Scan for the cell matching the given text and deliver its [x, y] coordinate at center. 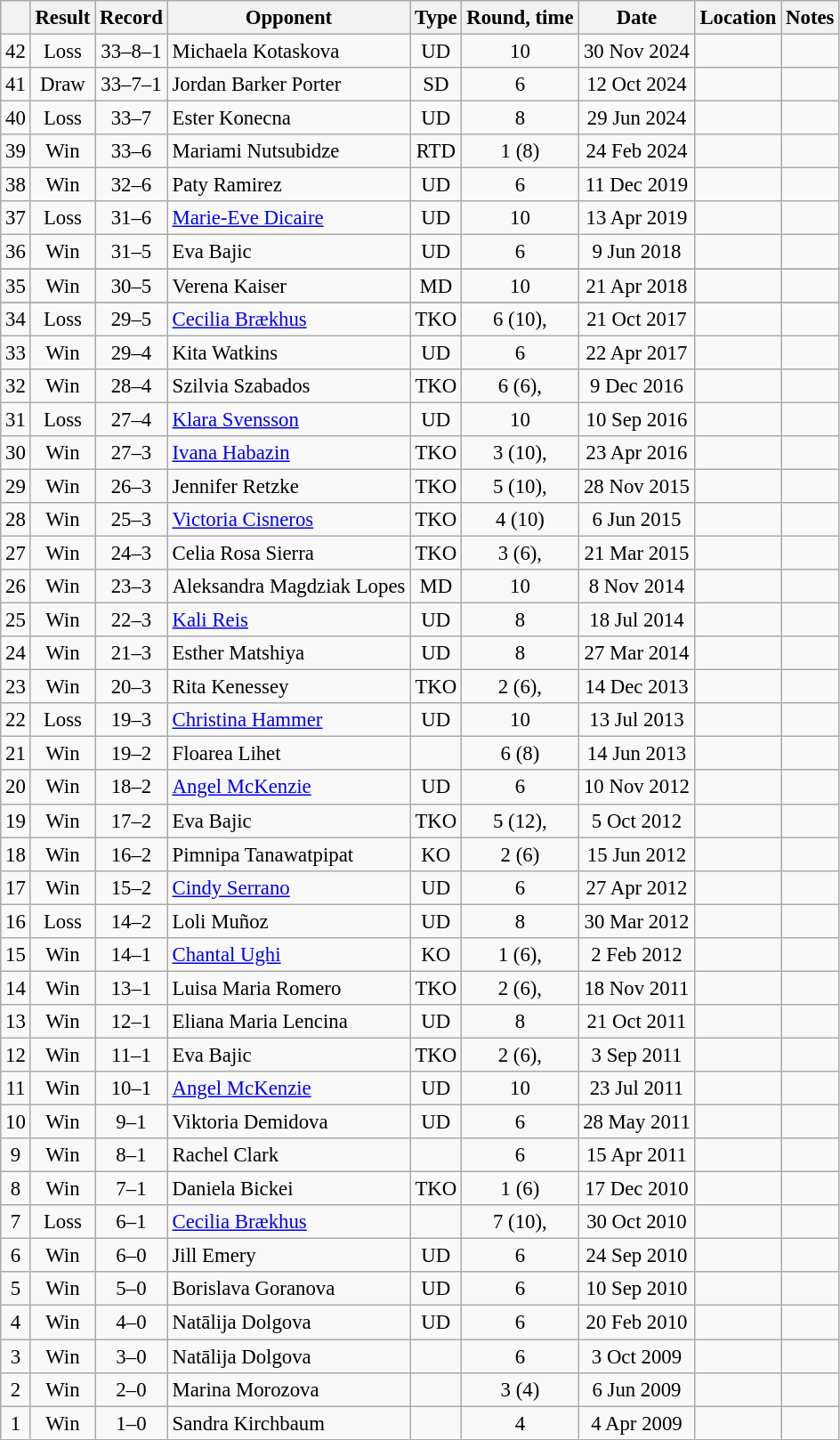
25–3 [132, 520]
Aleksandra Magdziak Lopes [288, 587]
Jordan Barker Porter [288, 85]
12 [16, 1055]
13 Apr 2019 [637, 218]
Borislava Goranova [288, 1290]
Luisa Maria Romero [288, 988]
32–6 [132, 185]
24–3 [132, 553]
41 [16, 85]
28 [16, 520]
29 Jun 2024 [637, 118]
6 (8) [520, 754]
10–1 [132, 1088]
Sandra Kirchbaum [288, 1423]
Daniela Bickei [288, 1189]
36 [16, 252]
Ivana Habazin [288, 453]
10 Sep 2016 [637, 419]
3 Sep 2011 [637, 1055]
17 [16, 887]
Location [739, 18]
28 May 2011 [637, 1122]
31–5 [132, 252]
2 (6) [520, 854]
13 Jul 2013 [637, 720]
4 Apr 2009 [637, 1423]
3 (10), [520, 453]
14 [16, 988]
11 Dec 2019 [637, 185]
Date [637, 18]
9 Dec 2016 [637, 385]
23 Apr 2016 [637, 453]
22 Apr 2017 [637, 352]
19–2 [132, 754]
6 (10), [520, 319]
33–7 [132, 118]
9 [16, 1155]
Esther Matshiya [288, 653]
Kali Reis [288, 620]
29–5 [132, 319]
Ester Konecna [288, 118]
18 Nov 2011 [637, 988]
Loli Muñoz [288, 921]
20 [16, 788]
30 Oct 2010 [637, 1222]
Notes [810, 18]
3 Oct 2009 [637, 1356]
15 Jun 2012 [637, 854]
4 (10) [520, 520]
18 [16, 854]
Pimnipa Tanawatpipat [288, 854]
37 [16, 218]
6 (6), [520, 385]
23 Jul 2011 [637, 1088]
24 Sep 2010 [637, 1256]
2 Feb 2012 [637, 955]
21 Apr 2018 [637, 286]
24 [16, 653]
2–0 [132, 1389]
30 Nov 2024 [637, 52]
Marie-Eve Dicaire [288, 218]
3 [16, 1356]
1 [16, 1423]
5 (12), [520, 821]
1 (6) [520, 1189]
27 [16, 553]
22 [16, 720]
17 Dec 2010 [637, 1189]
5 (10), [520, 486]
Round, time [520, 18]
30 Mar 2012 [637, 921]
5–0 [132, 1290]
31–6 [132, 218]
7–1 [132, 1189]
27–3 [132, 453]
32 [16, 385]
21 [16, 754]
23–3 [132, 587]
15 [16, 955]
35 [16, 286]
Floarea Lihet [288, 754]
19–3 [132, 720]
Result [62, 18]
11–1 [132, 1055]
Szilvia Szabados [288, 385]
Celia Rosa Sierra [288, 553]
29–4 [132, 352]
SD [436, 85]
28 Nov 2015 [637, 486]
9–1 [132, 1122]
Klara Svensson [288, 419]
Record [132, 18]
25 [16, 620]
Jill Emery [288, 1256]
7 [16, 1222]
12 Oct 2024 [637, 85]
16 [16, 921]
21 Oct 2011 [637, 1022]
33 [16, 352]
Cindy Serrano [288, 887]
1 (6), [520, 955]
Rita Kenessey [288, 687]
Opponent [288, 18]
18–2 [132, 788]
6–1 [132, 1222]
20–3 [132, 687]
40 [16, 118]
11 [16, 1088]
30 [16, 453]
30–5 [132, 286]
20 Feb 2010 [637, 1323]
38 [16, 185]
3 (6), [520, 553]
13 [16, 1022]
3 (4) [520, 1389]
Rachel Clark [288, 1155]
29 [16, 486]
19 [16, 821]
4–0 [132, 1323]
12–1 [132, 1022]
Victoria Cisneros [288, 520]
14–1 [132, 955]
8–1 [132, 1155]
Eliana Maria Lencina [288, 1022]
Christina Hammer [288, 720]
42 [16, 52]
3–0 [132, 1356]
26 [16, 587]
23 [16, 687]
Paty Ramirez [288, 185]
Kita Watkins [288, 352]
24 Feb 2024 [637, 151]
2 [16, 1389]
8 Nov 2014 [637, 587]
39 [16, 151]
1–0 [132, 1423]
14 Jun 2013 [637, 754]
Draw [62, 85]
10 Nov 2012 [637, 788]
21–3 [132, 653]
5 Oct 2012 [637, 821]
33–6 [132, 151]
31 [16, 419]
Michaela Kotaskova [288, 52]
15 Apr 2011 [637, 1155]
26–3 [132, 486]
27 Apr 2012 [637, 887]
21 Oct 2017 [637, 319]
9 Jun 2018 [637, 252]
21 Mar 2015 [637, 553]
14 Dec 2013 [637, 687]
27 Mar 2014 [637, 653]
Verena Kaiser [288, 286]
5 [16, 1290]
34 [16, 319]
18 Jul 2014 [637, 620]
33–7–1 [132, 85]
16–2 [132, 854]
Chantal Ughi [288, 955]
17–2 [132, 821]
6–0 [132, 1256]
33–8–1 [132, 52]
6 Jun 2015 [637, 520]
15–2 [132, 887]
10 Sep 2010 [637, 1290]
28–4 [132, 385]
Marina Morozova [288, 1389]
14–2 [132, 921]
22–3 [132, 620]
RTD [436, 151]
Mariami Nutsubidze [288, 151]
Type [436, 18]
27–4 [132, 419]
Jennifer Retzke [288, 486]
7 (10), [520, 1222]
Viktoria Demidova [288, 1122]
13–1 [132, 988]
6 Jun 2009 [637, 1389]
1 (8) [520, 151]
